Scan for the cell matching the given text and deliver its (x, y) coordinate at center. 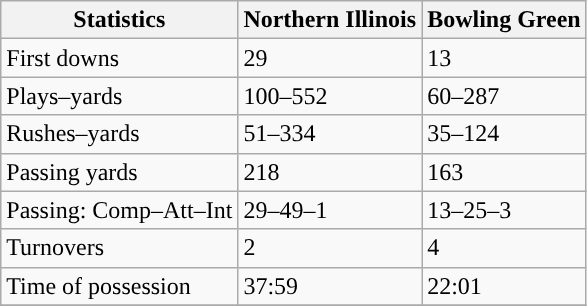
100–552 (330, 96)
Plays–yards (120, 96)
Statistics (120, 20)
37:59 (330, 286)
Northern Illinois (330, 20)
35–124 (504, 134)
60–287 (504, 96)
51–334 (330, 134)
218 (330, 172)
29–49–1 (330, 210)
22:01 (504, 286)
Time of possession (120, 286)
Bowling Green (504, 20)
Passing yards (120, 172)
First downs (120, 58)
2 (330, 248)
Rushes–yards (120, 134)
Passing: Comp–Att–Int (120, 210)
29 (330, 58)
13 (504, 58)
13–25–3 (504, 210)
Turnovers (120, 248)
4 (504, 248)
163 (504, 172)
